Find where the given text appears and provide that cell's center as [X, Y] coordinate. 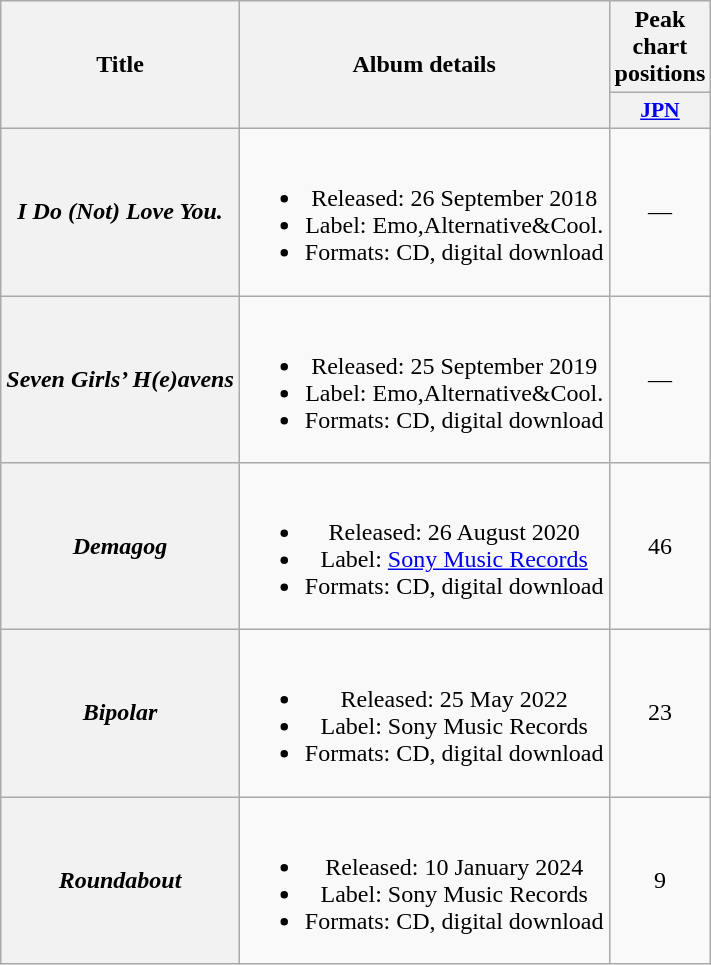
Released: 25 May 2022Label: Sony Music RecordsFormats: CD, digital download [424, 714]
Released: 26 September 2018Label: Emo,Alternative&Cool.Formats: CD, digital download [424, 212]
23 [660, 714]
Released: 10 January 2024Label: Sony Music RecordsFormats: CD, digital download [424, 880]
Album details [424, 65]
Demagog [120, 546]
Title [120, 65]
Bipolar [120, 714]
Released: 26 August 2020Label: Sony Music RecordsFormats: CD, digital download [424, 546]
Roundabout [120, 880]
I Do (Not) Love You. [120, 212]
Peak chart positions [660, 47]
9 [660, 880]
Seven Girls’ H(e)avens [120, 380]
JPN [660, 111]
46 [660, 546]
Released: 25 September 2019Label: Emo,Alternative&Cool.Formats: CD, digital download [424, 380]
